Output the [X, Y] coordinate of the center of the cell containing the given text.  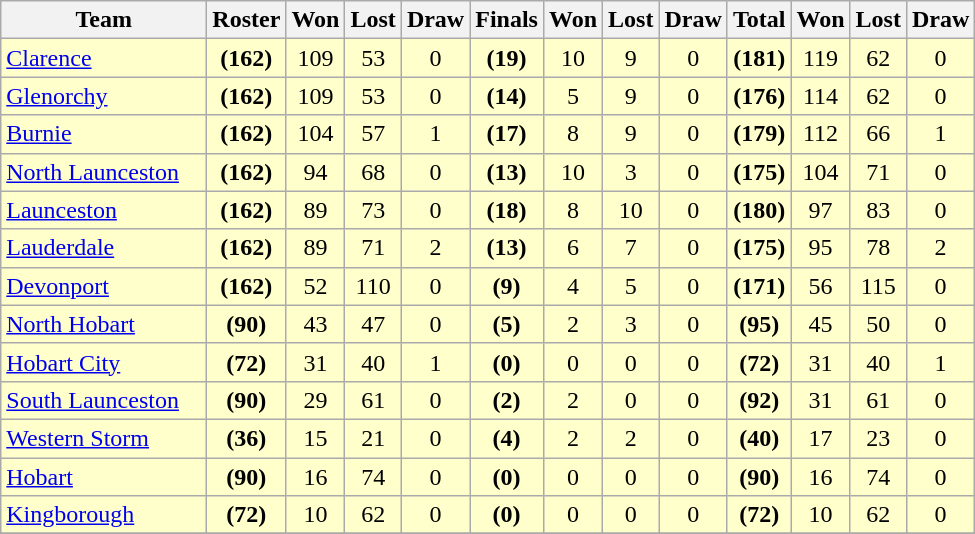
47 [373, 324]
Clarence [104, 58]
Western Storm [104, 438]
97 [820, 210]
29 [316, 400]
(18) [507, 210]
4 [572, 286]
Kingborough [104, 515]
Team [104, 20]
Devonport [104, 286]
Lauderdale [104, 248]
83 [878, 210]
North Launceston [104, 172]
(36) [246, 438]
(40) [759, 438]
North Hobart [104, 324]
(181) [759, 58]
(14) [507, 96]
Glenorchy [104, 96]
78 [878, 248]
Total [759, 20]
23 [878, 438]
52 [316, 286]
7 [631, 248]
(17) [507, 134]
(5) [507, 324]
Hobart [104, 477]
57 [373, 134]
(180) [759, 210]
56 [820, 286]
17 [820, 438]
(95) [759, 324]
50 [878, 324]
Roster [246, 20]
(171) [759, 286]
114 [820, 96]
43 [316, 324]
(2) [507, 400]
(19) [507, 58]
73 [373, 210]
6 [572, 248]
45 [820, 324]
95 [820, 248]
Burnie [104, 134]
115 [878, 286]
(92) [759, 400]
South Launceston [104, 400]
(176) [759, 96]
Launceston [104, 210]
68 [373, 172]
(4) [507, 438]
Finals [507, 20]
94 [316, 172]
66 [878, 134]
(179) [759, 134]
110 [373, 286]
21 [373, 438]
15 [316, 438]
112 [820, 134]
Hobart City [104, 362]
119 [820, 58]
(9) [507, 286]
